Scan for the cell matching the given text and deliver its [x, y] coordinate at center. 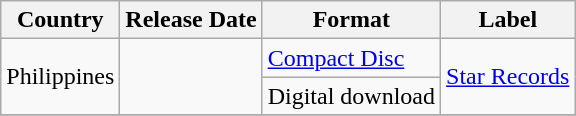
Compact Disc [351, 58]
Digital download [351, 96]
Format [351, 20]
Philippines [60, 77]
Country [60, 20]
Star Records [508, 77]
Label [508, 20]
Release Date [191, 20]
